Return the (X, Y) coordinate for the center point of the cell that contains the specified text.  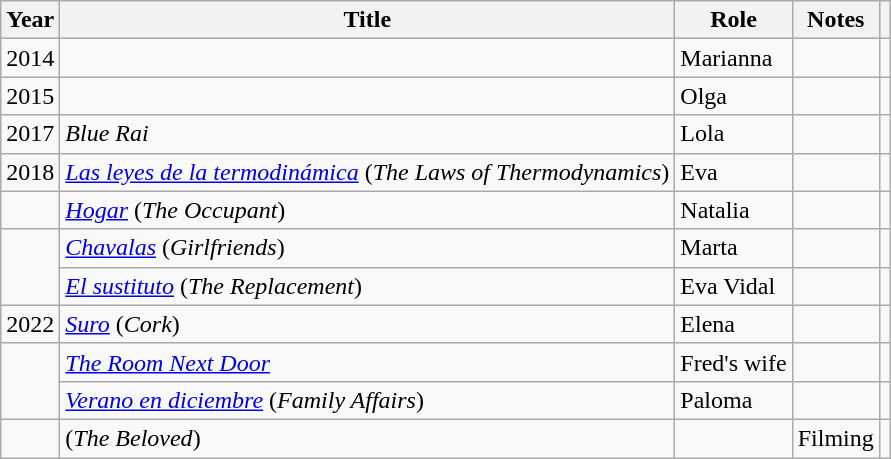
El sustituto (The Replacement) (368, 286)
The Room Next Door (368, 362)
Chavalas (Girlfriends) (368, 248)
Blue Rai (368, 134)
Olga (734, 96)
Title (368, 20)
2018 (30, 172)
Eva (734, 172)
Natalia (734, 210)
Verano en diciembre (Family Affairs) (368, 400)
Paloma (734, 400)
Filming (836, 438)
(The Beloved) (368, 438)
2022 (30, 324)
2015 (30, 96)
Notes (836, 20)
Suro (Cork) (368, 324)
Marianna (734, 58)
2017 (30, 134)
Lola (734, 134)
Fred's wife (734, 362)
Las leyes de la termodinámica (The Laws of Thermodynamics) (368, 172)
Elena (734, 324)
2014 (30, 58)
Hogar (The Occupant) (368, 210)
Year (30, 20)
Role (734, 20)
Marta (734, 248)
Eva Vidal (734, 286)
